Return (x, y) of the center of cell containing provided text 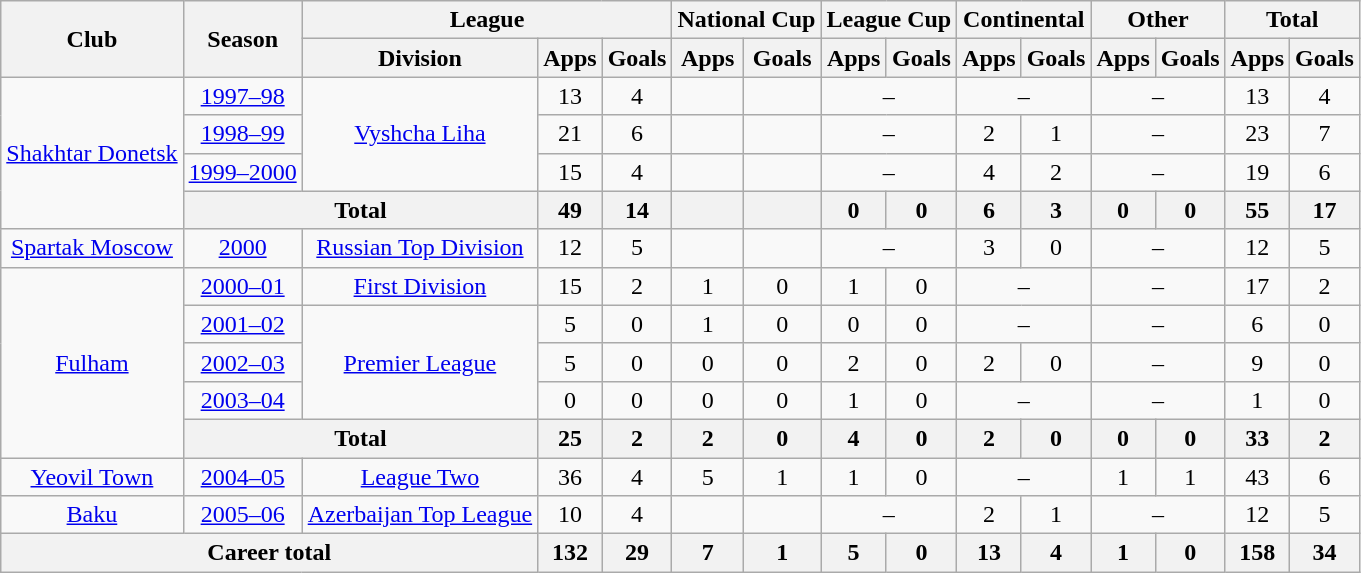
Vyshcha Liha (420, 134)
Fulham (92, 362)
55 (1257, 210)
19 (1257, 172)
49 (570, 210)
1999–2000 (242, 172)
158 (1257, 553)
2005–06 (242, 515)
34 (1325, 553)
Division (420, 58)
Baku (92, 515)
2002–03 (242, 362)
9 (1257, 362)
Azerbaijan Top League (420, 515)
36 (570, 477)
2000 (242, 248)
25 (570, 438)
Spartak Moscow (92, 248)
League Cup (889, 20)
League (487, 20)
29 (637, 553)
National Cup (746, 20)
First Division (420, 286)
2000–01 (242, 286)
14 (637, 210)
2001–02 (242, 324)
2004–05 (242, 477)
Russian Top Division (420, 248)
132 (570, 553)
2003–04 (242, 400)
Other (1158, 20)
Career total (270, 553)
10 (570, 515)
43 (1257, 477)
1997–98 (242, 96)
Shakhtar Donetsk (92, 153)
Premier League (420, 362)
1998–99 (242, 134)
Yeovil Town (92, 477)
23 (1257, 134)
League Two (420, 477)
21 (570, 134)
33 (1257, 438)
Season (242, 39)
Continental (1024, 20)
Club (92, 39)
